For the text-containing cell, return its midpoint in [x, y] coordinate format. 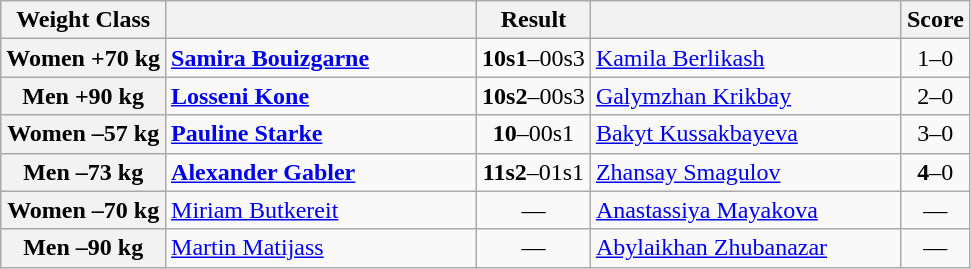
Anastassiya Mayakova [746, 210]
Abylaikhan Zhubanazar [746, 248]
Result [534, 20]
2–0 [935, 96]
Men –73 kg [84, 172]
Losseni Kone [322, 96]
Alexander Gabler [322, 172]
10s2–00s3 [534, 96]
10s1–00s3 [534, 58]
11s2–01s1 [534, 172]
3–0 [935, 134]
Miriam Butkereit [322, 210]
Women –70 kg [84, 210]
Samira Bouizgarne [322, 58]
Kamila Berlikash [746, 58]
Women +70 kg [84, 58]
Men –90 kg [84, 248]
Galymzhan Krikbay [746, 96]
10–00s1 [534, 134]
1–0 [935, 58]
Bakyt Kussakbayeva [746, 134]
Women –57 kg [84, 134]
Weight Class [84, 20]
Score [935, 20]
Pauline Starke [322, 134]
Zhansay Smagulov [746, 172]
Men +90 kg [84, 96]
Martin Matijass [322, 248]
4–0 [935, 172]
